Scan for the cell matching the given text and deliver its [x, y] coordinate at center. 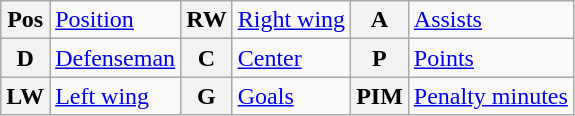
Left wing [116, 96]
G [207, 96]
Pos [26, 20]
Defenseman [116, 58]
Assists [490, 20]
PIM [380, 96]
P [380, 58]
Position [116, 20]
C [207, 58]
LW [26, 96]
Center [291, 58]
Points [490, 58]
Penalty minutes [490, 96]
RW [207, 20]
Right wing [291, 20]
Goals [291, 96]
D [26, 58]
A [380, 20]
